Pinpoint the cell where the given text exists, returning its [x, y] midpoint coordinate. 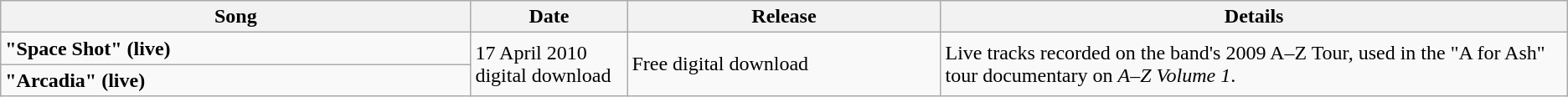
Details [1254, 17]
Free digital download [784, 64]
"Arcadia" (live) [236, 80]
"Space Shot" (live) [236, 48]
Live tracks recorded on the band's 2009 A–Z Tour, used in the "A for Ash" tour documentary on A–Z Volume 1. [1254, 64]
17 April 2010digital download [549, 64]
Song [236, 17]
Date [549, 17]
Release [784, 17]
